Return the [x, y] coordinate for the center point of the cell that contains the specified text.  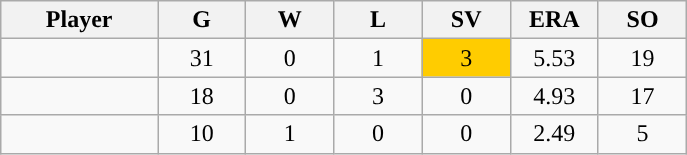
5 [642, 134]
W [290, 20]
Player [80, 20]
4.93 [554, 96]
31 [202, 58]
19 [642, 58]
L [378, 20]
18 [202, 96]
ERA [554, 20]
17 [642, 96]
5.53 [554, 58]
SO [642, 20]
2.49 [554, 134]
10 [202, 134]
SV [466, 20]
G [202, 20]
